Provide the (x, y) coordinate of the cell's center where the given text is located.  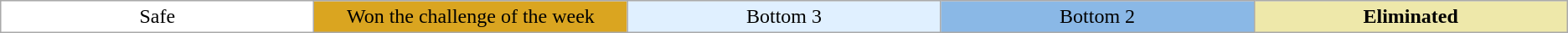
Eliminated (1411, 17)
Bottom 2 (1097, 17)
Won the challenge of the week (471, 17)
Safe (157, 17)
Bottom 3 (784, 17)
